Extract the (X, Y) coordinate from the center of the cell holding the provided text.  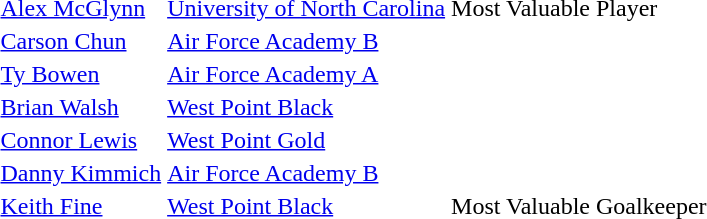
West Point Black (306, 107)
West Point Gold (306, 140)
Air Force Academy A (306, 74)
